Identify which cell holds the provided text, then report its [X, Y] central coordinate. 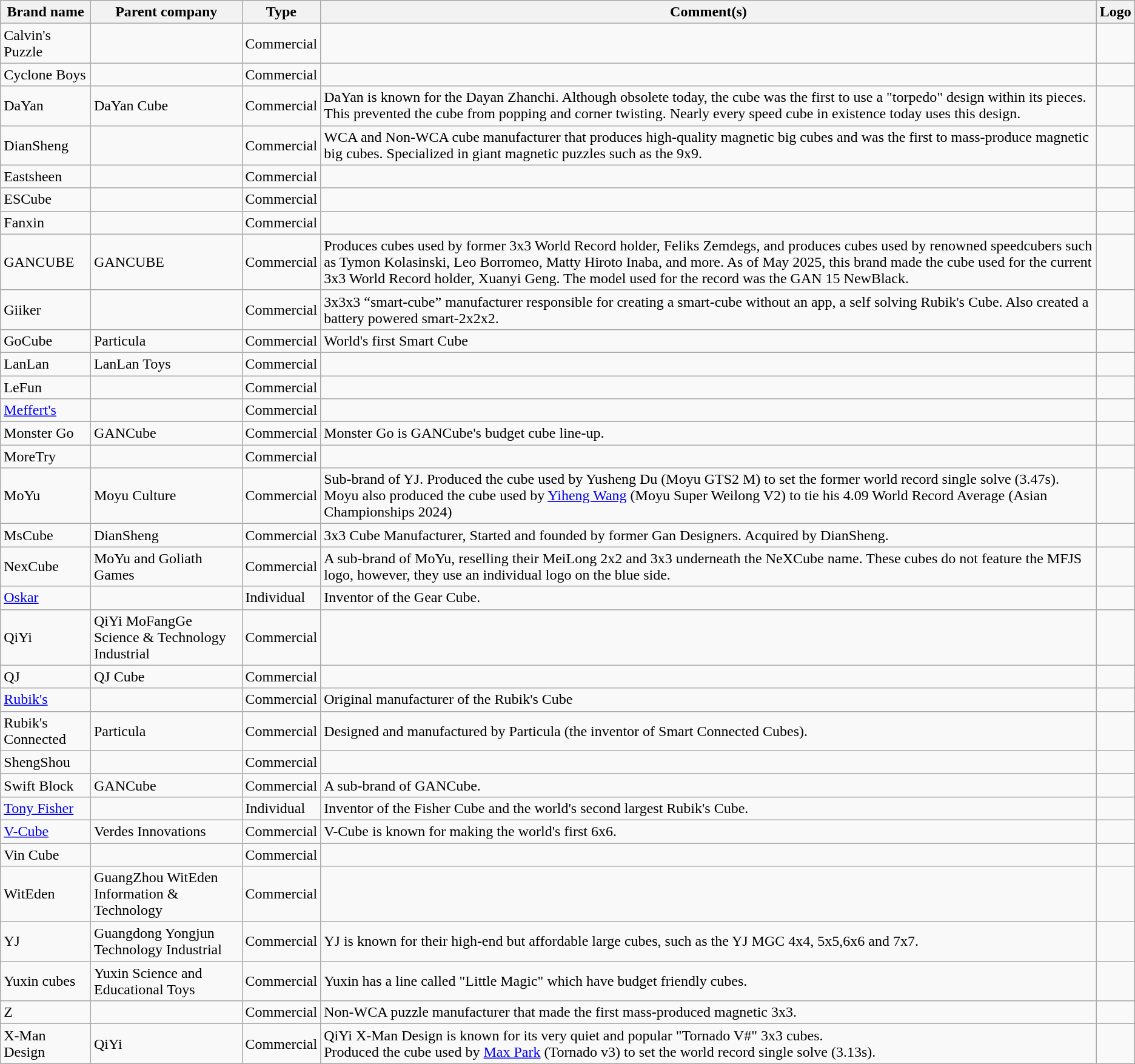
Yuxin has a line called "Little Magic" which have budget friendly cubes. [708, 981]
ShengShou [46, 762]
MoreTry [46, 457]
Cyclone Boys [46, 75]
DaYan Cube [166, 105]
MsCube [46, 535]
Inventor of the Fisher Cube and the world's second largest Rubik's Cube. [708, 808]
A sub-brand of GANCube. [708, 785]
WitEden [46, 894]
Rubik's [46, 700]
YJ [46, 942]
V-Cube is known for making the world's first 6x6. [708, 831]
Oskar [46, 598]
Monster Go is GANCube's budget cube line-up. [708, 433]
Verdes Innovations [166, 831]
LanLan [46, 364]
Guangdong Yongjun Technology Industrial [166, 942]
Rubik's Connected [46, 731]
MoYu and Goliath Games [166, 566]
Meffert's [46, 410]
LeFun [46, 387]
X-Man Design [46, 1044]
QJ Cube [166, 677]
Calvin's Puzzle [46, 44]
YJ is known for their high-end but affordable large cubes, such as the YJ MGC 4x4, 5x5,6x6 and 7x7. [708, 942]
Tony Fisher [46, 808]
Swift Block [46, 785]
LanLan Toys [166, 364]
Non-WCA puzzle manufacturer that made the first mass-produced magnetic 3x3. [708, 1012]
QJ [46, 677]
Inventor of the Gear Cube. [708, 598]
Fanxin [46, 223]
Brand name [46, 12]
MoYu [46, 496]
Parent company [166, 12]
3x3 Cube Manufacturer, Started and founded by former Gan Designers. Acquired by DianSheng. [708, 535]
Monster Go [46, 433]
QiYi MoFangGe Science & Technology Industrial [166, 637]
Z [46, 1012]
Eastsheen [46, 176]
GuangZhou WitEden Information & Technology [166, 894]
DaYan [46, 105]
ESCube [46, 199]
Yuxin Science and Educational Toys [166, 981]
Type [281, 12]
Yuxin cubes [46, 981]
Giiker [46, 309]
V-Cube [46, 831]
Designed and manufactured by Particula (the inventor of Smart Connected Cubes). [708, 731]
Vin Cube [46, 854]
NexCube [46, 566]
World's first Smart Cube [708, 341]
GoCube [46, 341]
Original manufacturer of the Rubik's Cube [708, 700]
Comment(s) [708, 12]
Logo [1116, 12]
Moyu Culture [166, 496]
